For the text-containing cell, return its midpoint in [X, Y] coordinate format. 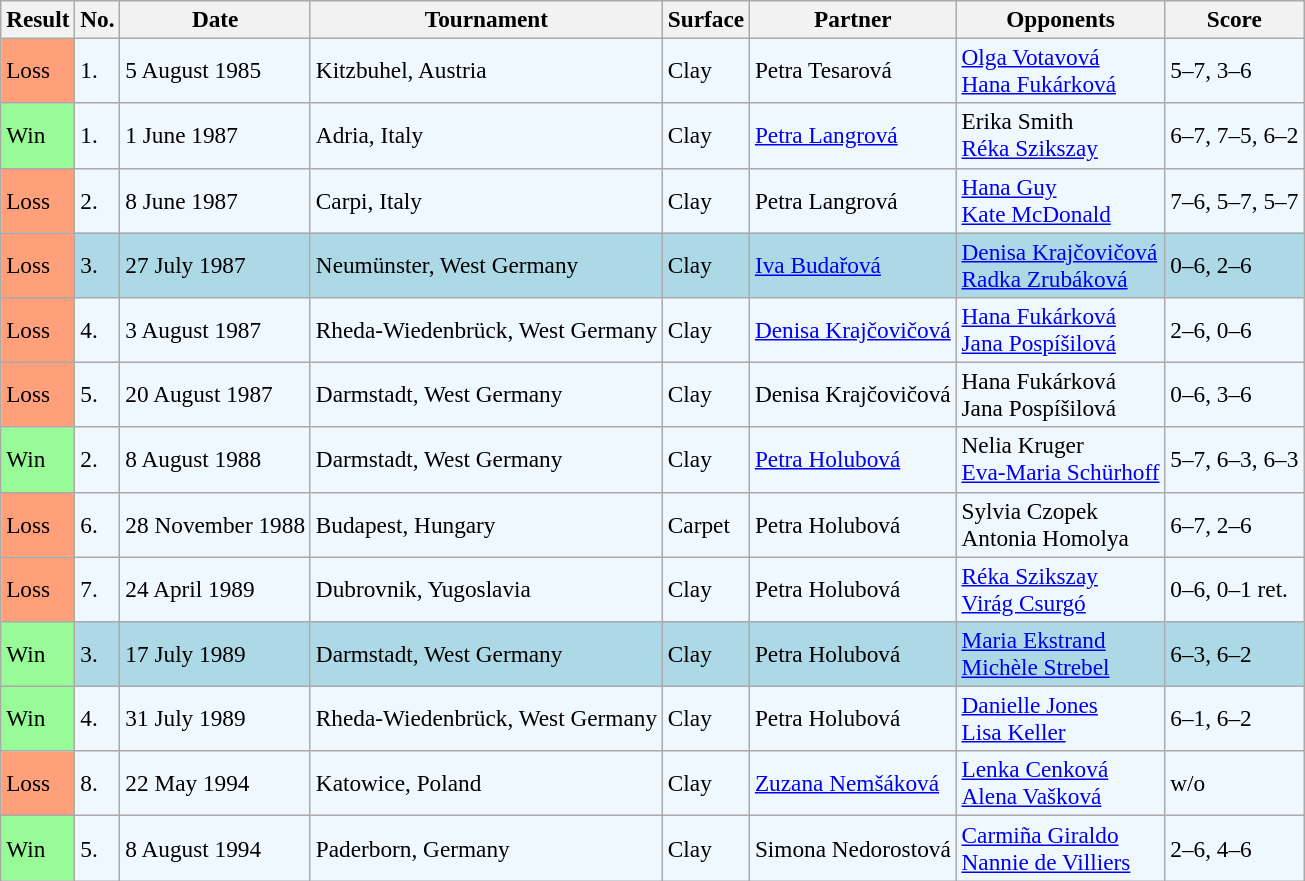
6–7, 7–5, 6–2 [1234, 136]
1 June 1987 [215, 136]
Petra Tesarová [852, 70]
Katowice, Poland [486, 784]
6–7, 2–6 [1234, 524]
5–7, 6–3, 6–3 [1234, 460]
Hana Guy Kate McDonald [1060, 200]
20 August 1987 [215, 394]
Paderborn, Germany [486, 848]
Surface [706, 19]
Result [38, 19]
8 August 1988 [215, 460]
Simona Nedorostová [852, 848]
0–6, 0–1 ret. [1234, 588]
5 August 1985 [215, 70]
Erika Smith Réka Szikszay [1060, 136]
Score [1234, 19]
5–7, 3–6 [1234, 70]
Maria Ekstrand Michèle Strebel [1060, 654]
Kitzbuhel, Austria [486, 70]
28 November 1988 [215, 524]
31 July 1989 [215, 718]
2–6, 0–6 [1234, 330]
Lenka Cenková Alena Vašková [1060, 784]
Partner [852, 19]
No. [98, 19]
Budapest, Hungary [486, 524]
w/o [1234, 784]
3 August 1987 [215, 330]
8 June 1987 [215, 200]
Denisa Krajčovičová Radka Zrubáková [1060, 264]
Iva Budařová [852, 264]
Tournament [486, 19]
7. [98, 588]
Dubrovnik, Yugoslavia [486, 588]
Carmiña Giraldo Nannie de Villiers [1060, 848]
Réka Szikszay Virág Csurgó [1060, 588]
0–6, 2–6 [1234, 264]
6. [98, 524]
Olga Votavová Hana Fukárková [1060, 70]
24 April 1989 [215, 588]
0–6, 3–6 [1234, 394]
Carpet [706, 524]
22 May 1994 [215, 784]
Nelia Kruger Eva-Maria Schürhoff [1060, 460]
Adria, Italy [486, 136]
6–3, 6–2 [1234, 654]
Neumünster, West Germany [486, 264]
Date [215, 19]
Carpi, Italy [486, 200]
8. [98, 784]
17 July 1989 [215, 654]
7–6, 5–7, 5–7 [1234, 200]
6–1, 6–2 [1234, 718]
Opponents [1060, 19]
Danielle Jones Lisa Keller [1060, 718]
2–6, 4–6 [1234, 848]
Zuzana Nemšáková [852, 784]
8 August 1994 [215, 848]
27 July 1987 [215, 264]
Sylvia Czopek Antonia Homolya [1060, 524]
